Find where the given text appears and provide that cell's center as (x, y) coordinate. 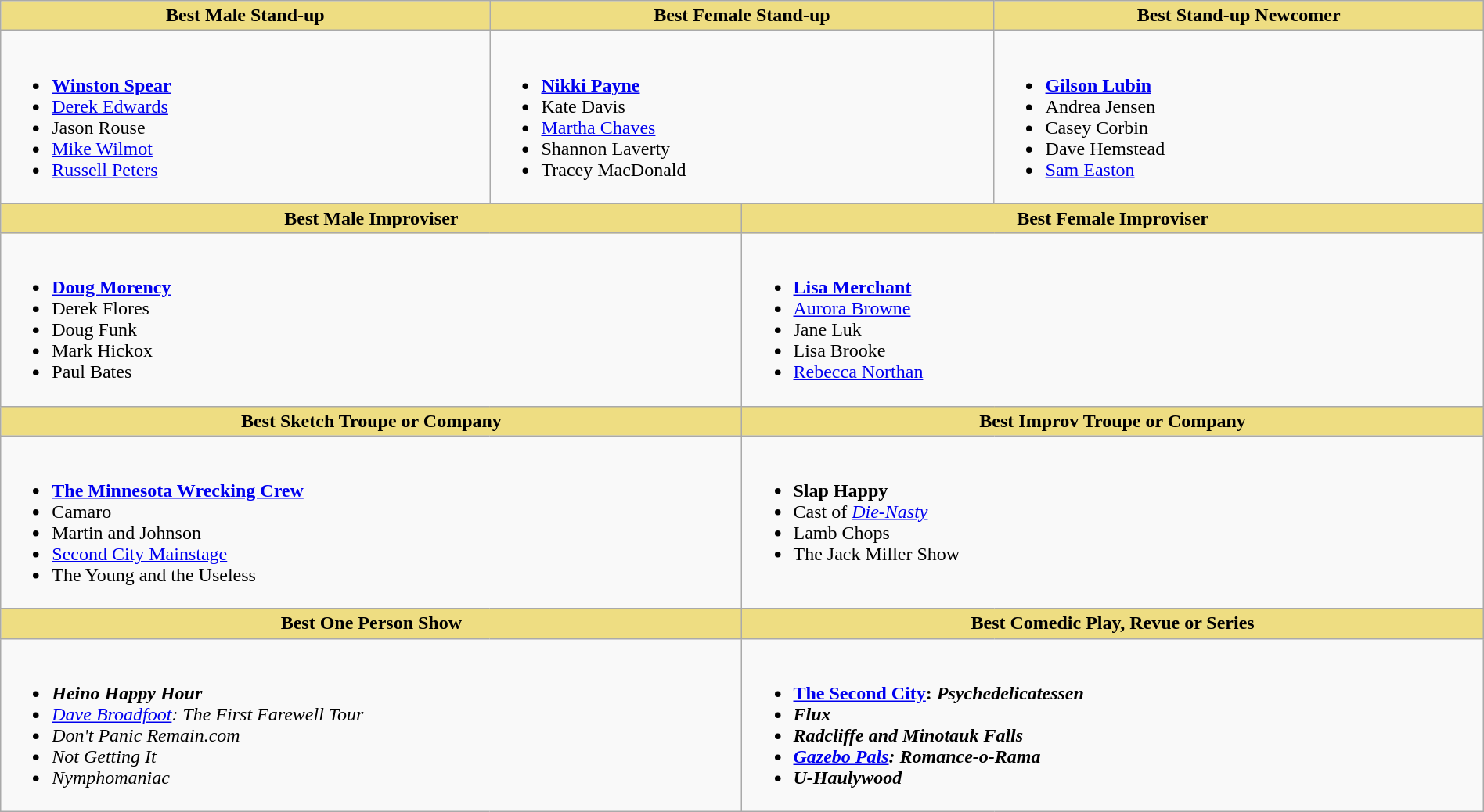
Slap HappyCast of Die-NastyLamb ChopsThe Jack Miller Show (1113, 523)
Nikki PayneKate DavisMartha ChavesShannon LavertyTracey MacDonald (742, 117)
Doug MorencyDerek FloresDoug FunkMark HickoxPaul Bates (371, 319)
The Minnesota Wrecking CrewCamaroMartin and JohnsonSecond City MainstageThe Young and the Useless (371, 523)
Best Sketch Troupe or Company (371, 421)
Heino Happy HourDave Broadfoot: The First Farewell TourDon't Panic Remain.comNot Getting ItNymphomaniac (371, 724)
Lisa MerchantAurora BrowneJane LukLisa BrookeRebecca Northan (1113, 319)
The Second City: PsychedelicatessenFluxRadcliffe and Minotauk FallsGazebo Pals: Romance-o-RamaU-Haulywood (1113, 724)
Winston SpearDerek EdwardsJason RouseMike WilmotRussell Peters (246, 117)
Best Female Stand-up (742, 16)
Best Comedic Play, Revue or Series (1113, 623)
Best One Person Show (371, 623)
Gilson LubinAndrea JensenCasey CorbinDave HemsteadSam Easton (1238, 117)
Best Male Stand-up (246, 16)
Best Female Improviser (1113, 218)
Best Improv Troupe or Company (1113, 421)
Best Male Improviser (371, 218)
Best Stand-up Newcomer (1238, 16)
